Scan for the cell matching the given text and deliver its (X, Y) coordinate at center. 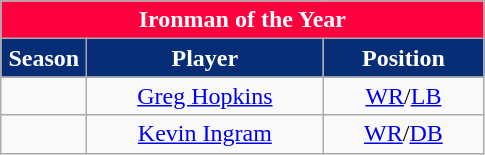
Kevin Ingram (205, 134)
WR/LB (404, 96)
Player (205, 58)
Ironman of the Year (242, 20)
Greg Hopkins (205, 96)
WR/DB (404, 134)
Season (44, 58)
Position (404, 58)
